Search for the cell housing the specified text and yield its (x, y) center coordinate. 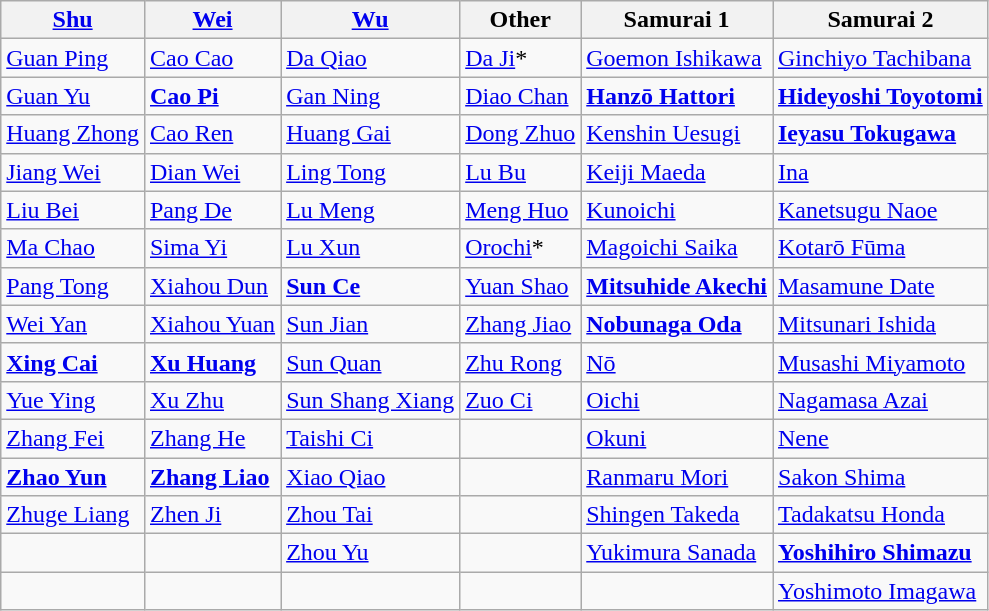
Diao Chan (520, 96)
Cao Pi (212, 96)
Nene (880, 438)
Ieyasu Tokugawa (880, 134)
Lu Xun (370, 248)
Yoshihiro Shimazu (880, 553)
Magoichi Saika (677, 248)
Yue Ying (73, 400)
Ling Tong (370, 172)
Okuni (677, 438)
Zhuge Liang (73, 515)
Hideyoshi Toyotomi (880, 96)
Nobunaga Oda (677, 324)
Sima Yi (212, 248)
Zhang Liao (212, 477)
Kanetsugu Naoe (880, 210)
Zhang He (212, 438)
Sun Quan (370, 362)
Musashi Miyamoto (880, 362)
Zhang Fei (73, 438)
Samurai 1 (677, 20)
Jiang Wei (73, 172)
Mitsunari Ishida (880, 324)
Guan Ping (73, 58)
Keiji Maeda (677, 172)
Huang Gai (370, 134)
Gan Ning (370, 96)
Kenshin Uesugi (677, 134)
Wu (370, 20)
Nagamasa Azai (880, 400)
Shingen Takeda (677, 515)
Meng Huo (520, 210)
Xiahou Dun (212, 286)
Oichi (677, 400)
Xu Zhu (212, 400)
Kunoichi (677, 210)
Zhao Yun (73, 477)
Masamune Date (880, 286)
Hanzō Hattori (677, 96)
Cao Ren (212, 134)
Zhang Jiao (520, 324)
Sun Ce (370, 286)
Wei (212, 20)
Taishi Ci (370, 438)
Zhen Ji (212, 515)
Zhu Rong (520, 362)
Da Ji* (520, 58)
Xiao Qiao (370, 477)
Wei Yan (73, 324)
Dian Wei (212, 172)
Shu (73, 20)
Zuo Ci (520, 400)
Nō (677, 362)
Ina (880, 172)
Da Qiao (370, 58)
Ma Chao (73, 248)
Goemon Ishikawa (677, 58)
Yuan Shao (520, 286)
Lu Bu (520, 172)
Yoshimoto Imagawa (880, 591)
Ginchiyo Tachibana (880, 58)
Sun Jian (370, 324)
Zhou Yu (370, 553)
Sun Shang Xiang (370, 400)
Mitsuhide Akechi (677, 286)
Liu Bei (73, 210)
Yukimura Sanada (677, 553)
Samurai 2 (880, 20)
Pang Tong (73, 286)
Orochi* (520, 248)
Cao Cao (212, 58)
Guan Yu (73, 96)
Huang Zhong (73, 134)
Kotarō Fūma (880, 248)
Xing Cai (73, 362)
Sakon Shima (880, 477)
Ranmaru Mori (677, 477)
Dong Zhuo (520, 134)
Zhou Tai (370, 515)
Lu Meng (370, 210)
Xu Huang (212, 362)
Tadakatsu Honda (880, 515)
Xiahou Yuan (212, 324)
Pang De (212, 210)
Other (520, 20)
